Identify which cell holds the provided text, then report its (x, y) central coordinate. 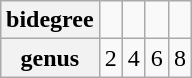
2 (110, 58)
4 (134, 58)
genus (50, 58)
bidegree (50, 20)
8 (180, 58)
6 (156, 58)
